Extract the [X, Y] coordinate from the center of the cell holding the provided text.  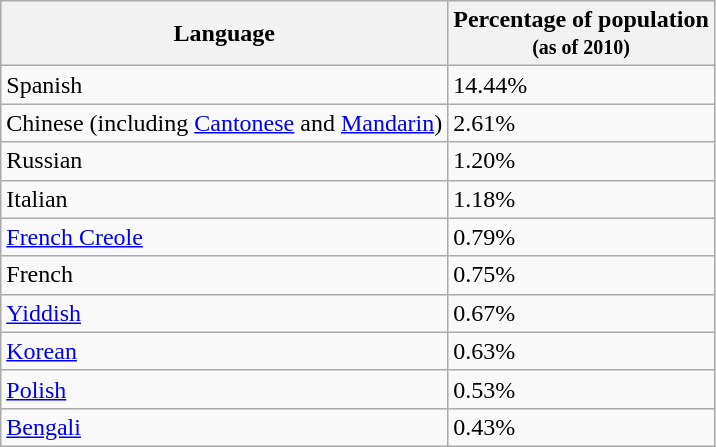
2.61% [582, 123]
Yiddish [224, 313]
Chinese (including Cantonese and Mandarin) [224, 123]
Spanish [224, 85]
Korean [224, 351]
14.44% [582, 85]
0.63% [582, 351]
Italian [224, 199]
0.75% [582, 275]
1.20% [582, 161]
0.79% [582, 237]
0.43% [582, 427]
French [224, 275]
Polish [224, 389]
French Creole [224, 237]
1.18% [582, 199]
Bengali [224, 427]
Percentage of population(as of 2010) [582, 34]
0.53% [582, 389]
Language [224, 34]
0.67% [582, 313]
Russian [224, 161]
